Return the [X, Y] coordinate for the center point of the cell that contains the specified text.  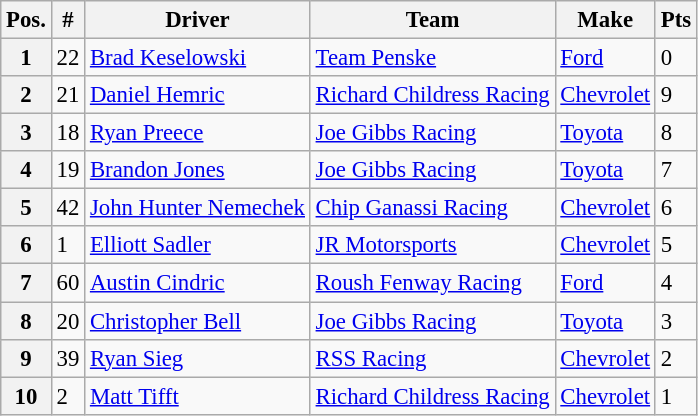
Make [605, 20]
Driver [198, 20]
Pos. [26, 20]
22 [68, 58]
# [68, 20]
Ryan Preece [198, 133]
JR Motorsports [432, 245]
Matt Tifft [198, 396]
Team [432, 20]
21 [68, 95]
60 [68, 283]
18 [68, 133]
42 [68, 208]
Chip Ganassi Racing [432, 208]
Daniel Hemric [198, 95]
Brandon Jones [198, 170]
Ryan Sieg [198, 358]
0 [676, 58]
Elliott Sadler [198, 245]
20 [68, 321]
John Hunter Nemechek [198, 208]
19 [68, 170]
RSS Racing [432, 358]
Christopher Bell [198, 321]
39 [68, 358]
Pts [676, 20]
10 [26, 396]
Team Penske [432, 58]
Austin Cindric [198, 283]
Brad Keselowski [198, 58]
Roush Fenway Racing [432, 283]
